Identify which cell holds the provided text, then report its (X, Y) central coordinate. 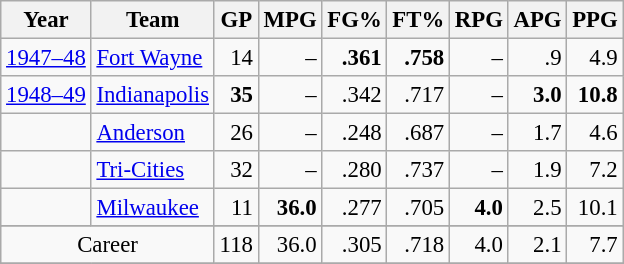
7.7 (595, 245)
MPG (290, 20)
1948–49 (46, 95)
.687 (418, 133)
Fort Wayne (152, 58)
.9 (538, 58)
Year (46, 20)
Tri-Cities (152, 170)
.705 (418, 208)
FG% (354, 20)
.718 (418, 245)
35 (236, 95)
RPG (478, 20)
4.6 (595, 133)
10.1 (595, 208)
Anderson (152, 133)
.305 (354, 245)
.277 (354, 208)
7.2 (595, 170)
Career (108, 245)
32 (236, 170)
1947–48 (46, 58)
FT% (418, 20)
1.9 (538, 170)
.280 (354, 170)
11 (236, 208)
4.9 (595, 58)
APG (538, 20)
3.0 (538, 95)
Indianapolis (152, 95)
26 (236, 133)
14 (236, 58)
10.8 (595, 95)
2.1 (538, 245)
.248 (354, 133)
.717 (418, 95)
.737 (418, 170)
PPG (595, 20)
.758 (418, 58)
1.7 (538, 133)
Team (152, 20)
GP (236, 20)
Milwaukee (152, 208)
.342 (354, 95)
.361 (354, 58)
2.5 (538, 208)
118 (236, 245)
